For the text-containing cell, return its midpoint in (x, y) coordinate format. 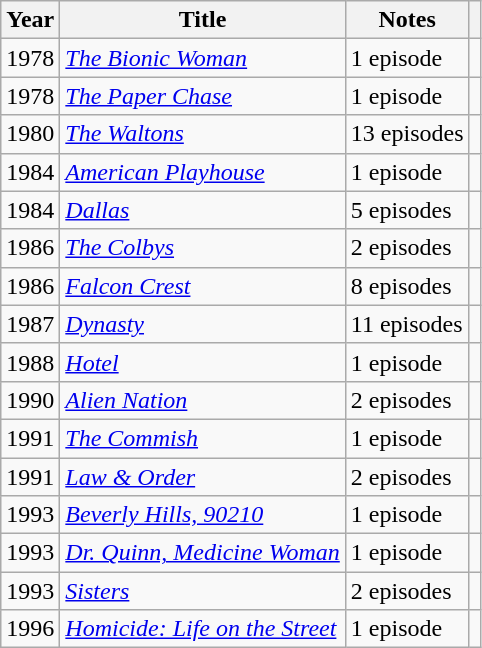
Hotel (202, 362)
Sisters (202, 591)
1990 (30, 400)
The Bionic Woman (202, 58)
American Playhouse (202, 172)
Year (30, 20)
5 episodes (407, 210)
Homicide: Life on the Street (202, 629)
1988 (30, 362)
Dynasty (202, 324)
Title (202, 20)
11 episodes (407, 324)
Dallas (202, 210)
Law & Order (202, 477)
1980 (30, 134)
Alien Nation (202, 400)
The Commish (202, 438)
8 episodes (407, 286)
1987 (30, 324)
The Paper Chase (202, 96)
Notes (407, 20)
The Colbys (202, 248)
13 episodes (407, 134)
Beverly Hills, 90210 (202, 515)
Falcon Crest (202, 286)
The Waltons (202, 134)
1996 (30, 629)
Dr. Quinn, Medicine Woman (202, 553)
